Determine the [X, Y] coordinate at the center of the cell enclosing the given text.  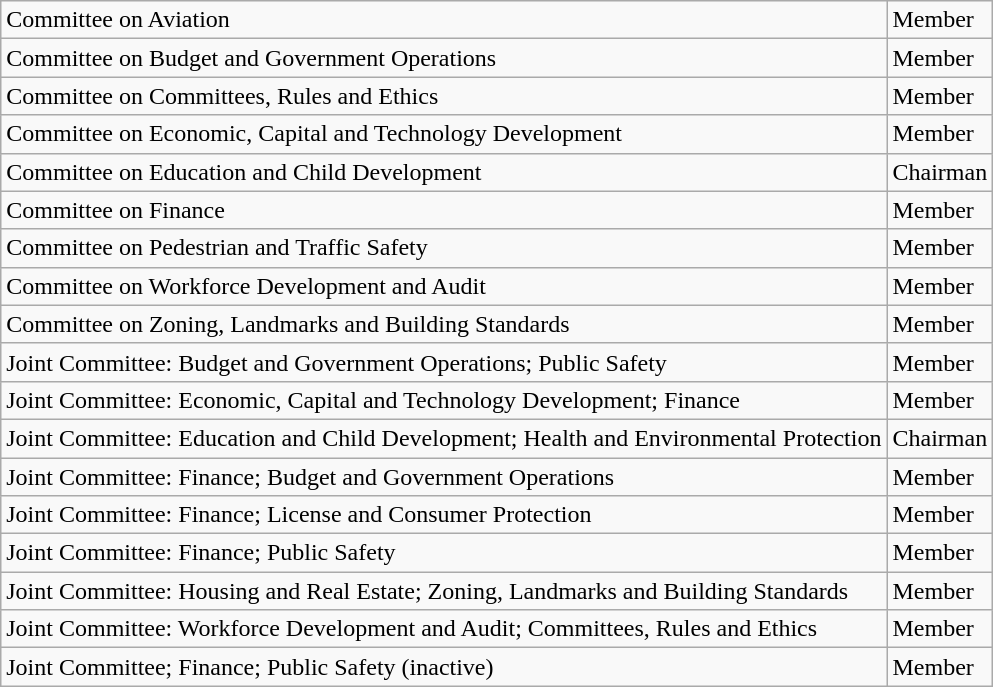
Committee on Aviation [444, 20]
Joint Committee: Workforce Development and Audit; Committees, Rules and Ethics [444, 629]
Joint Committee: Finance; Public Safety [444, 553]
Joint Committee: Economic, Capital and Technology Development; Finance [444, 400]
Committee on Economic, Capital and Technology Development [444, 134]
Committee on Workforce Development and Audit [444, 286]
Joint Committee: Finance; Budget and Government Operations [444, 477]
Joint Committee: Finance; License and Consumer Protection [444, 515]
Committee on Finance [444, 210]
Committee on Education and Child Development [444, 172]
Joint Committee: Education and Child Development; Health and Environmental Protection [444, 438]
Committee on Budget and Government Operations [444, 58]
Joint Committee; Finance; Public Safety (inactive) [444, 667]
Joint Committee: Housing and Real Estate; Zoning, Landmarks and Building Standards [444, 591]
Committee on Committees, Rules and Ethics [444, 96]
Joint Committee: Budget and Government Operations; Public Safety [444, 362]
Committee on Zoning, Landmarks and Building Standards [444, 324]
Committee on Pedestrian and Traffic Safety [444, 248]
